Return (x, y) of the center of cell containing provided text 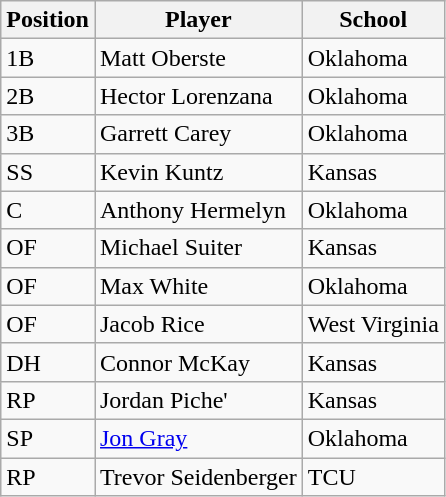
Connor McKay (198, 362)
Trevor Seidenberger (198, 477)
2B (48, 96)
SP (48, 438)
Garrett Carey (198, 134)
Position (48, 20)
Hector Lorenzana (198, 96)
West Virginia (373, 324)
SS (48, 172)
Player (198, 20)
Anthony Hermelyn (198, 210)
School (373, 20)
Jon Gray (198, 438)
DH (48, 362)
3B (48, 134)
Jordan Piche' (198, 400)
Michael Suiter (198, 248)
1B (48, 58)
Kevin Kuntz (198, 172)
TCU (373, 477)
C (48, 210)
Matt Oberste (198, 58)
Jacob Rice (198, 324)
Max White (198, 286)
